For the text-containing cell, return its midpoint in [x, y] coordinate format. 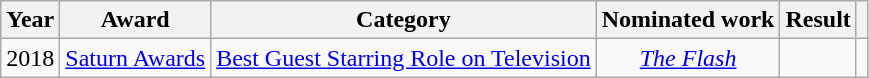
Year [30, 20]
Category [404, 20]
Best Guest Starring Role on Television [404, 58]
2018 [30, 58]
Saturn Awards [136, 58]
The Flash [688, 58]
Nominated work [688, 20]
Result [818, 20]
Award [136, 20]
